Scan for the cell matching the given text and deliver its (X, Y) coordinate at center. 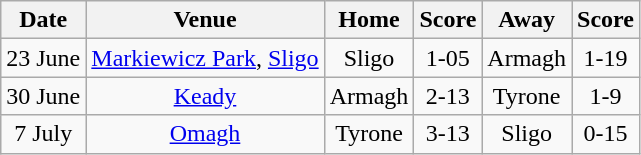
Date (44, 20)
30 June (44, 96)
2-13 (448, 96)
1-05 (448, 58)
Keady (205, 96)
Home (369, 20)
Markiewicz Park, Sligo (205, 58)
7 July (44, 134)
Away (527, 20)
23 June (44, 58)
1-9 (606, 96)
1-19 (606, 58)
Omagh (205, 134)
0-15 (606, 134)
Venue (205, 20)
3-13 (448, 134)
